Search for the cell housing the specified text and yield its (X, Y) center coordinate. 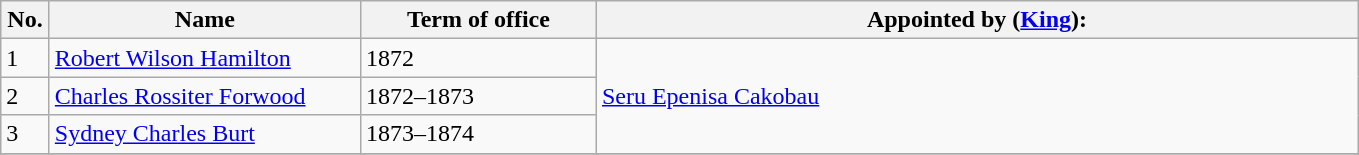
3 (26, 134)
Appointed by (King): (976, 20)
Sydney Charles Burt (204, 134)
No. (26, 20)
Name (204, 20)
2 (26, 96)
Seru Epenisa Cakobau (976, 96)
Term of office (478, 20)
Robert Wilson Hamilton (204, 58)
1 (26, 58)
1872 (478, 58)
Charles Rossiter Forwood (204, 96)
1872–1873 (478, 96)
1873–1874 (478, 134)
